Return [x, y] of the center of cell containing provided text 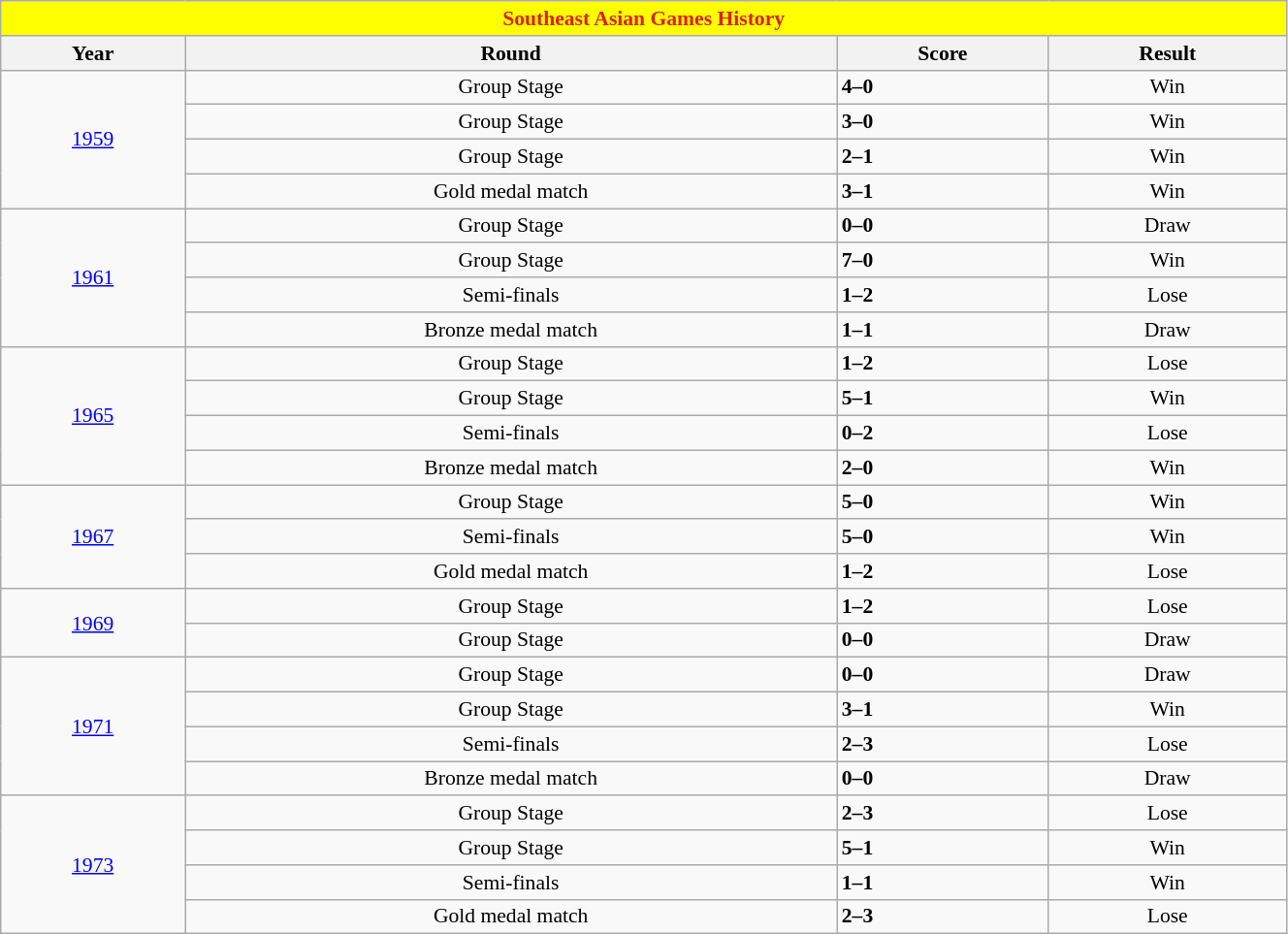
1965 [93, 415]
Year [93, 53]
1959 [93, 139]
1971 [93, 726]
Score [943, 53]
1969 [93, 623]
1961 [93, 277]
Result [1168, 53]
Round [511, 53]
1967 [93, 537]
1973 [93, 865]
2–1 [943, 157]
3–0 [943, 122]
Southeast Asian Games History [644, 18]
2–0 [943, 467]
0–2 [943, 434]
7–0 [943, 261]
4–0 [943, 87]
